Extract the (X, Y) coordinate from the center of the cell holding the provided text.  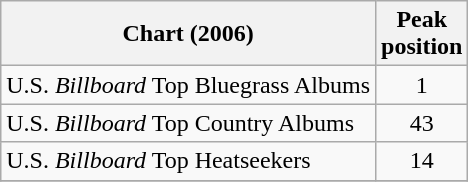
U.S. Billboard Top Bluegrass Albums (188, 85)
1 (422, 85)
14 (422, 161)
U.S. Billboard Top Country Albums (188, 123)
43 (422, 123)
U.S. Billboard Top Heatseekers (188, 161)
Chart (2006) (188, 34)
Peakposition (422, 34)
